Identify which cell holds the provided text, then report its (X, Y) central coordinate. 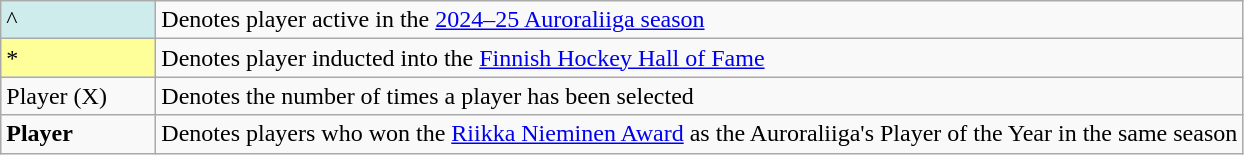
^ (78, 20)
Denotes players who won the Riikka Nieminen Award as the Auroraliiga's Player of the Year in the same season (700, 134)
* (78, 58)
Player (78, 134)
Denotes player active in the 2024–25 Auroraliiga season (700, 20)
Denotes the number of times a player has been selected (700, 96)
Denotes player inducted into the Finnish Hockey Hall of Fame (700, 58)
Player (X) (78, 96)
